Pinpoint the cell where the given text exists, returning its (x, y) midpoint coordinate. 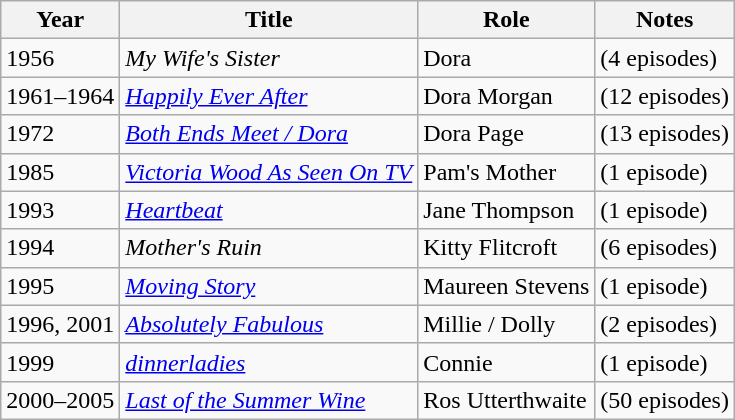
Heartbeat (269, 210)
Role (506, 20)
1995 (60, 286)
Absolutely Fabulous (269, 324)
Dora (506, 58)
Ros Utterthwaite (506, 400)
Title (269, 20)
1985 (60, 172)
Happily Ever After (269, 96)
My Wife's Sister (269, 58)
Year (60, 20)
1996, 2001 (60, 324)
Victoria Wood As Seen On TV (269, 172)
1994 (60, 248)
Kitty Flitcroft (506, 248)
(2 episodes) (665, 324)
1956 (60, 58)
1993 (60, 210)
(50 episodes) (665, 400)
Millie / Dolly (506, 324)
(12 episodes) (665, 96)
dinnerladies (269, 362)
1972 (60, 134)
(4 episodes) (665, 58)
Notes (665, 20)
Both Ends Meet / Dora (269, 134)
Dora Morgan (506, 96)
1999 (60, 362)
(6 episodes) (665, 248)
(13 episodes) (665, 134)
2000–2005 (60, 400)
Dora Page (506, 134)
Pam's Mother (506, 172)
Moving Story (269, 286)
Last of the Summer Wine (269, 400)
Mother's Ruin (269, 248)
1961–1964 (60, 96)
Jane Thompson (506, 210)
Maureen Stevens (506, 286)
Connie (506, 362)
